Return the (x, y) coordinate for the center point of the cell that contains the specified text.  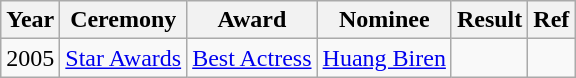
Ceremony (124, 20)
Huang Biren (384, 58)
Award (252, 20)
Ref (552, 20)
Year (30, 20)
Best Actress (252, 58)
Star Awards (124, 58)
2005 (30, 58)
Result (489, 20)
Nominee (384, 20)
